Locate the cell with the specified text and output its (x, y) center coordinate. 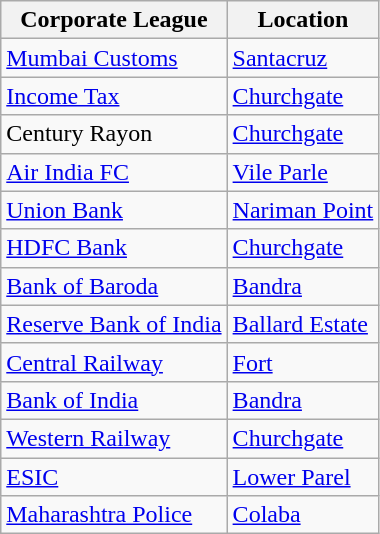
Nariman Point (303, 210)
HDFC Bank (114, 248)
Century Rayon (114, 134)
Corporate League (114, 20)
Bank of India (114, 400)
Colaba (303, 515)
Mumbai Customs (114, 58)
Location (303, 20)
Lower Parel (303, 477)
Ballard Estate (303, 324)
Central Railway (114, 362)
Fort (303, 362)
Air India FC (114, 172)
Western Railway (114, 438)
ESIC (114, 477)
Santacruz (303, 58)
Union Bank (114, 210)
Bank of Baroda (114, 286)
Reserve Bank of India (114, 324)
Maharashtra Police (114, 515)
Income Tax (114, 96)
Vile Parle (303, 172)
